Output the [x, y] coordinate of the center of the cell containing the given text.  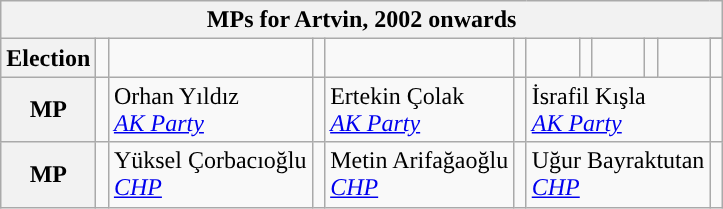
MPs for Artvin, 2002 onwards [362, 20]
Orhan YıldızAK Party [210, 110]
Uğur BayraktutanCHP [618, 174]
Election [48, 58]
Metin ArifağaoğluCHP [420, 174]
Yüksel ÇorbacıoğluCHP [210, 174]
İsrafil KışlaAK Party [618, 110]
Ertekin ÇolakAK Party [420, 110]
